Pinpoint the cell where the given text exists, returning its [X, Y] midpoint coordinate. 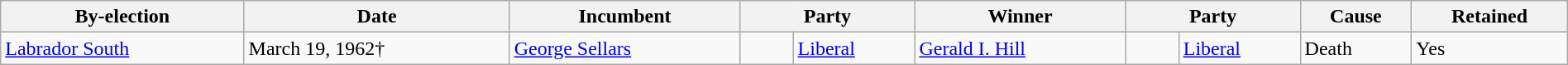
Yes [1489, 48]
Death [1356, 48]
Labrador South [122, 48]
Winner [1021, 17]
George Sellars [625, 48]
Gerald I. Hill [1021, 48]
Retained [1489, 17]
Incumbent [625, 17]
By-election [122, 17]
March 19, 1962† [377, 48]
Date [377, 17]
Cause [1356, 17]
